Identify which cell holds the provided text, then report its [x, y] central coordinate. 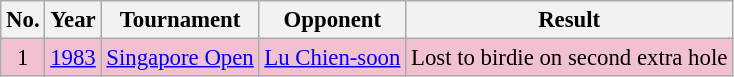
No. [23, 20]
1983 [73, 58]
Lost to birdie on second extra hole [570, 58]
Singapore Open [180, 58]
Lu Chien-soon [332, 58]
Year [73, 20]
Result [570, 20]
Opponent [332, 20]
1 [23, 58]
Tournament [180, 20]
